Determine the [X, Y] coordinate at the center of the cell enclosing the given text.  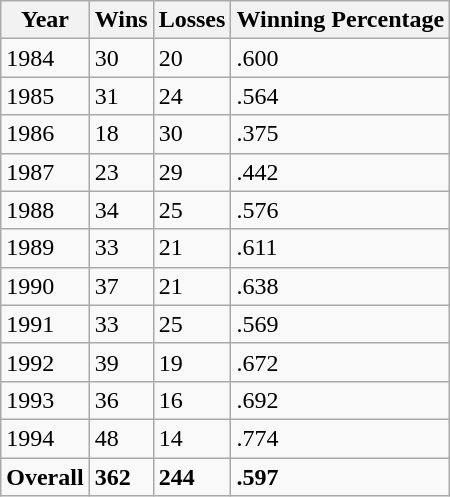
1990 [45, 286]
.442 [340, 172]
29 [192, 172]
Overall [45, 477]
1993 [45, 400]
.638 [340, 286]
Winning Percentage [340, 20]
1991 [45, 324]
48 [121, 438]
39 [121, 362]
36 [121, 400]
.600 [340, 58]
23 [121, 172]
20 [192, 58]
.576 [340, 210]
31 [121, 96]
Wins [121, 20]
.692 [340, 400]
1992 [45, 362]
1985 [45, 96]
1984 [45, 58]
244 [192, 477]
.597 [340, 477]
.774 [340, 438]
34 [121, 210]
24 [192, 96]
1994 [45, 438]
.611 [340, 248]
362 [121, 477]
Losses [192, 20]
1986 [45, 134]
37 [121, 286]
.375 [340, 134]
1989 [45, 248]
1988 [45, 210]
.564 [340, 96]
16 [192, 400]
19 [192, 362]
Year [45, 20]
.569 [340, 324]
18 [121, 134]
14 [192, 438]
1987 [45, 172]
.672 [340, 362]
